Output the (X, Y) coordinate of the center of the cell containing the given text.  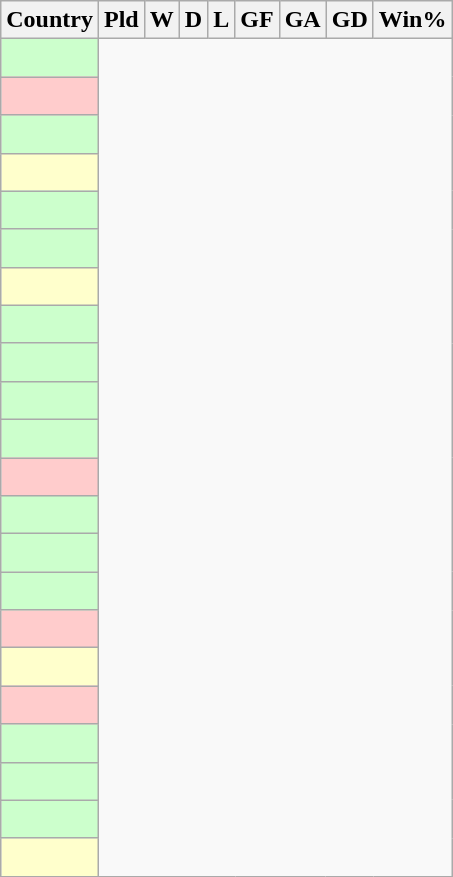
GD (350, 20)
D (193, 20)
W (162, 20)
GA (302, 20)
Pld (121, 20)
L (222, 20)
Country (50, 20)
Win% (412, 20)
GF (257, 20)
